For the text-containing cell, return its midpoint in (X, Y) coordinate format. 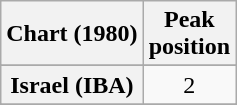
Peakposition (189, 34)
2 (189, 85)
Israel (IBA) (72, 85)
Chart (1980) (72, 34)
